Determine the (X, Y) coordinate at the center of the cell enclosing the given text.  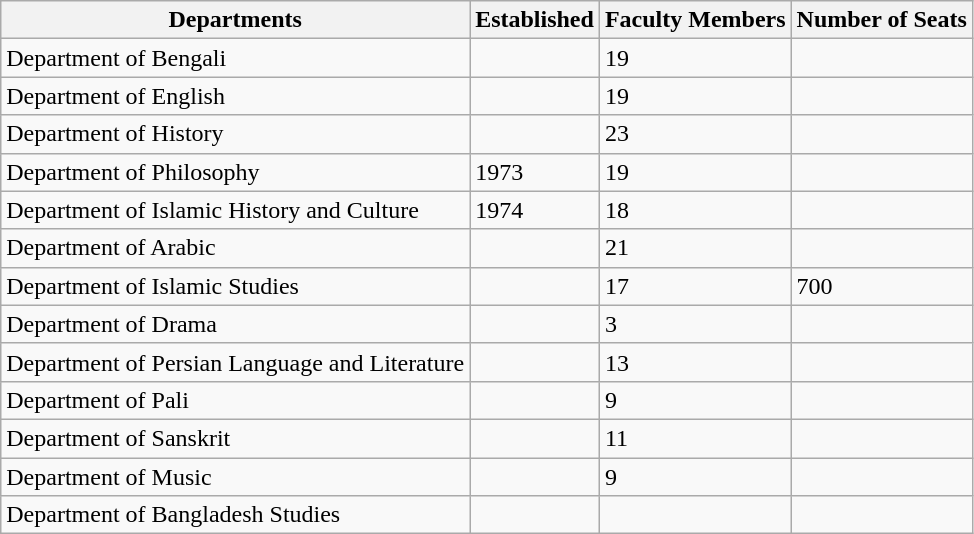
17 (695, 286)
11 (695, 438)
Number of Seats (882, 20)
Department of Islamic Studies (236, 286)
18 (695, 210)
21 (695, 248)
Department of Persian Language and Literature (236, 362)
Faculty Members (695, 20)
Departments (236, 20)
Department of Arabic (236, 248)
Department of Philosophy (236, 172)
700 (882, 286)
Department of Pali (236, 400)
Department of English (236, 96)
3 (695, 324)
Department of History (236, 134)
Department of Drama (236, 324)
Department of Sanskrit (236, 438)
23 (695, 134)
Department of Music (236, 477)
Department of Islamic History and Culture (236, 210)
13 (695, 362)
Department of Bangladesh Studies (236, 515)
Department of Bengali (236, 58)
1974 (535, 210)
Established (535, 20)
1973 (535, 172)
